Locate the cell with the specified text and output its [x, y] center coordinate. 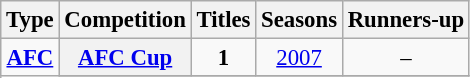
Seasons [300, 20]
Runners-up [406, 20]
2007 [300, 58]
1 [224, 58]
Type [30, 20]
Competition [125, 20]
AFC Cup [125, 58]
AFC [30, 58]
Titles [224, 20]
– [406, 58]
